Output the (x, y) coordinate of the center of the cell containing the given text.  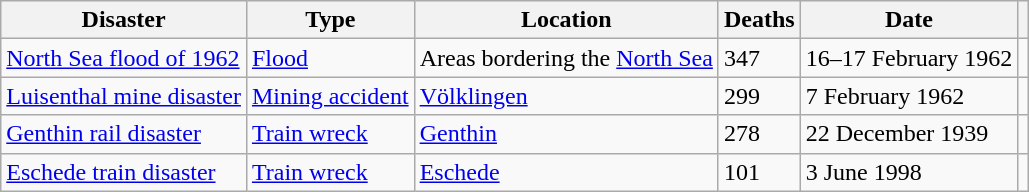
Genthin (566, 134)
Flood (330, 58)
101 (759, 172)
Date (909, 20)
Type (330, 20)
299 (759, 96)
Eschede train disaster (124, 172)
Location (566, 20)
Deaths (759, 20)
347 (759, 58)
Mining accident (330, 96)
Genthin rail disaster (124, 134)
Völklingen (566, 96)
Eschede (566, 172)
278 (759, 134)
Disaster (124, 20)
22 December 1939 (909, 134)
16–17 February 1962 (909, 58)
7 February 1962 (909, 96)
North Sea flood of 1962 (124, 58)
3 June 1998 (909, 172)
Areas bordering the North Sea (566, 58)
Luisenthal mine disaster (124, 96)
